Find where the given text appears and provide that cell's center as (x, y) coordinate. 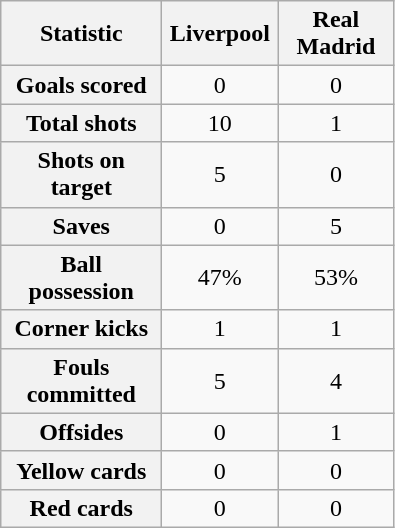
Total shots (82, 123)
Liverpool (220, 34)
Corner kicks (82, 329)
Real Madrid (336, 34)
Saves (82, 226)
4 (336, 380)
47% (220, 278)
Fouls committed (82, 380)
Ball possession (82, 278)
10 (220, 123)
Yellow cards (82, 470)
Offsides (82, 432)
53% (336, 278)
Goals scored (82, 85)
Statistic (82, 34)
Shots on target (82, 174)
Red cards (82, 508)
